Capture the cell that displays the provided text and extract its (x, y) central coordinate. 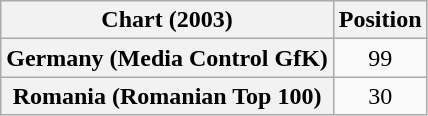
30 (380, 96)
99 (380, 58)
Romania (Romanian Top 100) (168, 96)
Chart (2003) (168, 20)
Position (380, 20)
Germany (Media Control GfK) (168, 58)
